Return (x, y) of the center of cell containing provided text 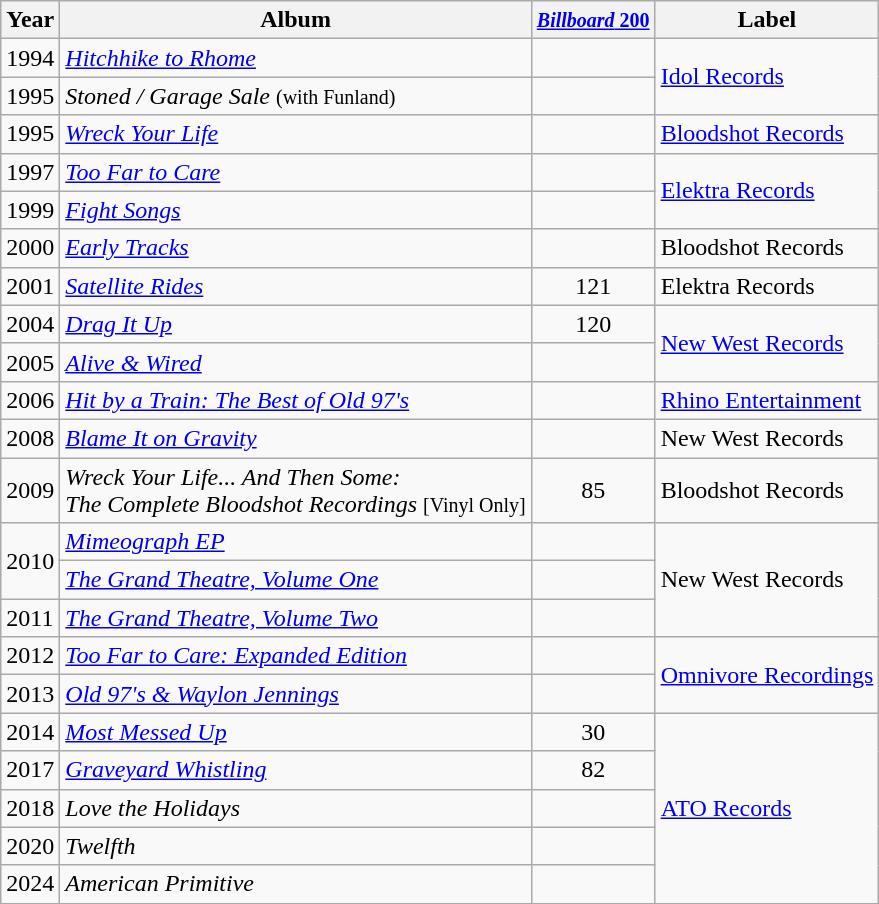
2018 (30, 808)
1994 (30, 58)
Most Messed Up (296, 732)
30 (593, 732)
2020 (30, 846)
2008 (30, 438)
2005 (30, 362)
Stoned / Garage Sale (with Funland) (296, 96)
Label (767, 20)
The Grand Theatre, Volume One (296, 580)
Wreck Your Life... And Then Some: The Complete Bloodshot Recordings [Vinyl Only] (296, 490)
Twelfth (296, 846)
2024 (30, 884)
2010 (30, 561)
2012 (30, 656)
Old 97's & Waylon Jennings (296, 694)
120 (593, 324)
Graveyard Whistling (296, 770)
2013 (30, 694)
Idol Records (767, 77)
2009 (30, 490)
Drag It Up (296, 324)
82 (593, 770)
Alive & Wired (296, 362)
2004 (30, 324)
Hit by a Train: The Best of Old 97's (296, 400)
Too Far to Care (296, 172)
1997 (30, 172)
Love the Holidays (296, 808)
2001 (30, 286)
2000 (30, 248)
Omnivore Recordings (767, 675)
2006 (30, 400)
Fight Songs (296, 210)
85 (593, 490)
Early Tracks (296, 248)
Satellite Rides (296, 286)
1999 (30, 210)
American Primitive (296, 884)
Hitchhike to Rhome (296, 58)
Too Far to Care: Expanded Edition (296, 656)
Album (296, 20)
Year (30, 20)
2017 (30, 770)
Blame It on Gravity (296, 438)
2014 (30, 732)
Wreck Your Life (296, 134)
Mimeograph EP (296, 542)
ATO Records (767, 808)
121 (593, 286)
Rhino Entertainment (767, 400)
The Grand Theatre, Volume Two (296, 618)
2011 (30, 618)
Billboard 200 (593, 20)
